Output the [x, y] coordinate of the center of the cell containing the given text.  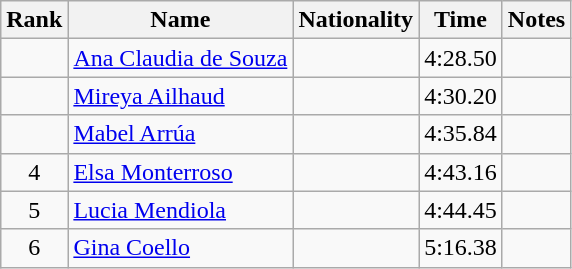
4:44.45 [461, 210]
Mireya Ailhaud [180, 96]
Notes [536, 20]
Lucia Mendiola [180, 210]
Elsa Monterroso [180, 172]
4:30.20 [461, 96]
Gina Coello [180, 248]
4:43.16 [461, 172]
Nationality [356, 20]
Time [461, 20]
6 [34, 248]
5 [34, 210]
Ana Claudia de Souza [180, 58]
5:16.38 [461, 248]
4 [34, 172]
Name [180, 20]
Rank [34, 20]
Mabel Arrúa [180, 134]
4:35.84 [461, 134]
4:28.50 [461, 58]
